Return the (X, Y) coordinate for the center point of the cell that contains the specified text.  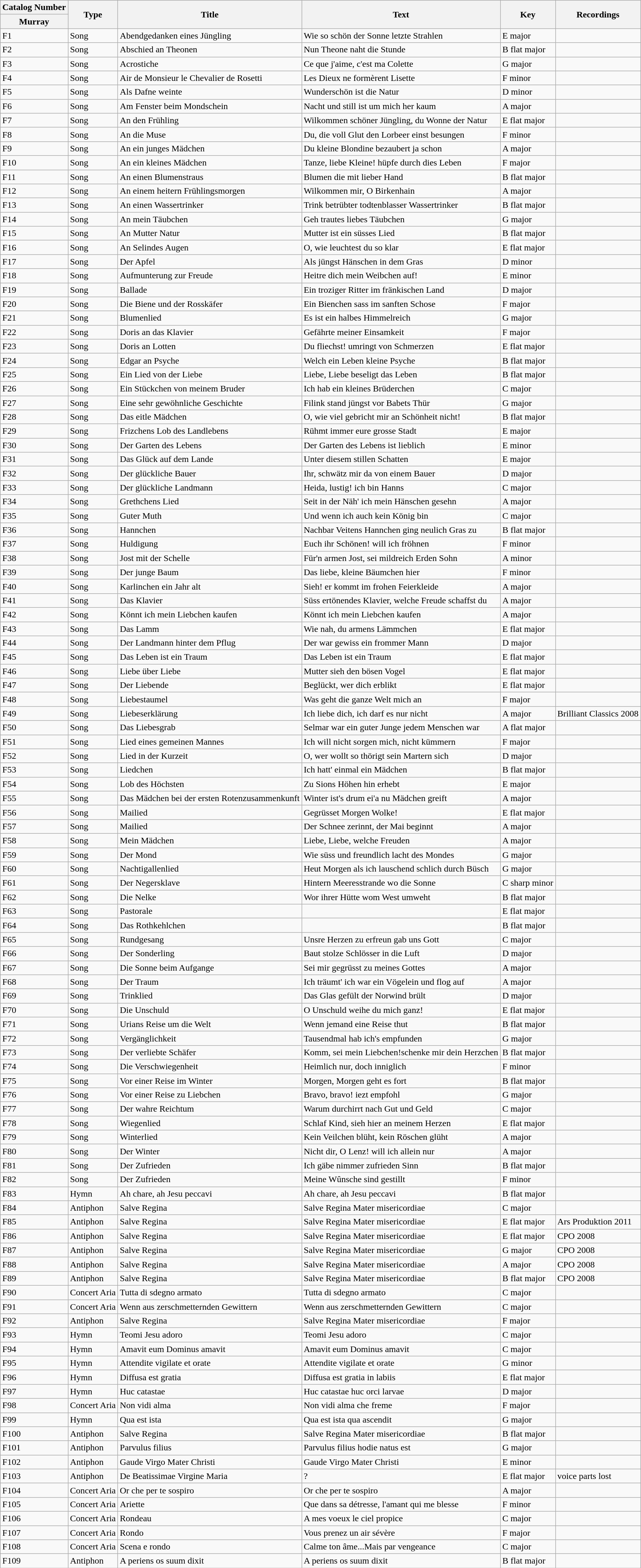
F10 (34, 163)
O Unschuld weihe du mich ganz! (401, 1010)
F83 (34, 1194)
F6 (34, 106)
F98 (34, 1405)
Ce que j'aime, c'est ma Colette (401, 64)
Lob des Höchsten (210, 784)
F75 (34, 1081)
F48 (34, 699)
Der verliebte Schäfer (210, 1052)
Urians Reise um die Welt (210, 1024)
Guter Muth (210, 516)
Doris an Lotten (210, 346)
Parvulus filius (210, 1448)
Ars Produktion 2011 (598, 1222)
Recordings (598, 14)
Bravo, bravo! iezt empfohl (401, 1095)
F58 (34, 840)
Liebe über Liebe (210, 671)
F22 (34, 332)
F59 (34, 854)
An ein junges Mädchen (210, 148)
Nacht und still ist um mich her kaum (401, 106)
F97 (34, 1391)
F104 (34, 1490)
F64 (34, 925)
Ihr, schwätz mir da von einem Bauer (401, 473)
Winter ist's drum ei'a nu Mädchen greift (401, 798)
Ich hab ein kleines Brüderchen (401, 388)
F42 (34, 614)
Pastorale (210, 911)
Ein troziger Ritter im fränkischen Land (401, 290)
Sei mir gegrüsst zu meines Gottes (401, 968)
F11 (34, 177)
Parvulus filius hodie natus est (401, 1448)
A flat major (528, 728)
F92 (34, 1321)
Nicht dir, O Lenz! will ich allein nur (401, 1151)
F99 (34, 1420)
Der Apfel (210, 262)
F65 (34, 939)
Wilkommen mir, O Birkenhain (401, 191)
Diffusa est gratia (210, 1377)
De Beatissimae Virgine Maria (210, 1476)
O, wer wollt so thörigt sein Martern sich (401, 756)
F36 (34, 530)
F78 (34, 1123)
Liebeserklärung (210, 714)
Der Traum (210, 982)
F85 (34, 1222)
Murray (34, 22)
F96 (34, 1377)
Eine sehr gewöhnliche Geschichte (210, 403)
Heut Morgen als ich lauschend schlich durch Büsch (401, 869)
Das liebe, kleine Bäumchen hier (401, 572)
F33 (34, 488)
F17 (34, 262)
Der Garten des Lebens ist lieblich (401, 445)
Welch ein Leben kleine Psyche (401, 360)
F72 (34, 1038)
F90 (34, 1292)
Nachtigallenlied (210, 869)
Das Glück auf dem Lande (210, 459)
F30 (34, 445)
F21 (34, 318)
Grethchens Lied (210, 502)
Der Garten des Lebens (210, 445)
F29 (34, 431)
F68 (34, 982)
Liebestaumel (210, 699)
F12 (34, 191)
Das Mädchen bei der ersten Rotenzusammenkunft (210, 798)
F86 (34, 1236)
F56 (34, 812)
Scena e rondo (210, 1547)
Ein Stückchen von meinem Bruder (210, 388)
O, wie viel gebricht mir an Schönheit nicht! (401, 417)
Der Landmann hinter dem Pflug (210, 643)
Die Unschuld (210, 1010)
F69 (34, 996)
An Selindes Augen (210, 247)
Die Sonne beim Aufgange (210, 968)
Hintern Meeresstrande wo die Sonne (401, 883)
Non vidi alma (210, 1405)
F70 (34, 1010)
A minor (528, 558)
F80 (34, 1151)
Mutter sieh den bösen Vogel (401, 671)
F73 (34, 1052)
F40 (34, 586)
An den Frühling (210, 120)
Das eitle Mädchen (210, 417)
O, wie leuchtest du so klar (401, 247)
F39 (34, 572)
F25 (34, 374)
Abschied an Theonen (210, 50)
F71 (34, 1024)
F95 (34, 1363)
Das Liebesgrab (210, 728)
Title (210, 14)
Die Verschwiegenheit (210, 1066)
Kein Veilchen blüht, kein Röschen glüht (401, 1137)
Karlinchen ein Jahr alt (210, 586)
Süss ertönendes Klavier, welche Freude schaffst du (401, 600)
Die Biene und der Rosskäfer (210, 304)
Brilliant Classics 2008 (598, 714)
F51 (34, 742)
F32 (34, 473)
Huldigung (210, 544)
F109 (34, 1561)
Und wenn ich auch kein König bin (401, 516)
An mein Täubchen (210, 219)
Warum durchirrt nach Gut und Geld (401, 1109)
Komm, sei mein Liebchen!schenke mir dein Herzchen (401, 1052)
F7 (34, 120)
Lied in der Kurzeit (210, 756)
Ein Bienchen sass im sanften Schose (401, 304)
Beglückt, wer dich erblikt (401, 685)
Non vidi alma che freme (401, 1405)
F77 (34, 1109)
Huc catastae (210, 1391)
F89 (34, 1278)
F79 (34, 1137)
Baut stolze Schlösser in die Luft (401, 954)
Was geht die ganze Welt mich an (401, 699)
Heimlich nur, doch inniglich (401, 1066)
Rundgesang (210, 939)
Ein Lied von der Liebe (210, 374)
Ariette (210, 1504)
F31 (34, 459)
Ballade (210, 290)
F93 (34, 1335)
Qua est ista qua ascendit (401, 1420)
F62 (34, 897)
Lied eines gemeinen Mannes (210, 742)
F8 (34, 134)
Sieh! er kommt im frohen Feierkleide (401, 586)
Type (93, 14)
F60 (34, 869)
F9 (34, 148)
Der Mond (210, 854)
F100 (34, 1434)
Der Schnee zerinnt, der Mai beginnt (401, 826)
Air de Monsieur le Chevalier de Rosetti (210, 78)
? (401, 1476)
F18 (34, 276)
F55 (34, 798)
F49 (34, 714)
F26 (34, 388)
F88 (34, 1264)
F67 (34, 968)
Meine Wûnsche sind gestillt (401, 1180)
voice parts lost (598, 1476)
F15 (34, 233)
F27 (34, 403)
F44 (34, 643)
F34 (34, 502)
F41 (34, 600)
Der Negersklave (210, 883)
Vous prenez un air sévère (401, 1533)
Der wahre Reichtum (210, 1109)
C sharp minor (528, 883)
F53 (34, 770)
Tausendmal hab ich's empfunden (401, 1038)
F76 (34, 1095)
Huc catastae huc orci larvae (401, 1391)
Abendgedanken eines Jüngling (210, 36)
Filink stand jüngst vor Babets Thür (401, 403)
Vor einer Reise im Winter (210, 1081)
Key (528, 14)
F94 (34, 1349)
An einen Wassertrinker (210, 205)
Das Glas gefült der Norwind brült (401, 996)
A mes voeux le ciel propice (401, 1518)
F101 (34, 1448)
F43 (34, 629)
Zu Sions Höhen hin erhebt (401, 784)
Mein Mädchen (210, 840)
Das Klavier (210, 600)
Es ist ein halbes Himmelreich (401, 318)
F106 (34, 1518)
Blumen die mit lieber Hand (401, 177)
Wiegenlied (210, 1123)
Schlaf Kind, sieh hier an meinem Herzen (401, 1123)
Ich liebe dich, ich darf es nur nicht (401, 714)
Aufmunterung zur Freude (210, 276)
F1 (34, 36)
Nun Theone naht die Stunde (401, 50)
F103 (34, 1476)
F20 (34, 304)
F50 (34, 728)
Calme ton âme...Mais par vengeance (401, 1547)
Für'n armen Jost, sei mildreich Erden Sohn (401, 558)
F54 (34, 784)
F2 (34, 50)
Rondeau (210, 1518)
Les Dieux ne formèrent Lisette (401, 78)
F66 (34, 954)
Ich will nicht sorgen mich, nicht kümmern (401, 742)
F57 (34, 826)
Liebe, Liebe beseligt das Leben (401, 374)
An Mutter Natur (210, 233)
Wor ihrer Hütte wom West umweht (401, 897)
F107 (34, 1533)
Seit in der Näh' ich mein Hänschen gesehn (401, 502)
Liebe, Liebe, welche Freuden (401, 840)
F81 (34, 1165)
F63 (34, 911)
Frizchens Lob des Landlebens (210, 431)
Diffusa est gratia in labiis (401, 1377)
F24 (34, 360)
F5 (34, 92)
Selmar war ein guter Junge jedem Menschen war (401, 728)
F37 (34, 544)
Nachbar Veitens Hannchen ging neulich Gras zu (401, 530)
Vor einer Reise zu Liebchen (210, 1095)
F35 (34, 516)
An die Muse (210, 134)
Wie nah, du armens Lämmchen (401, 629)
Die Nelke (210, 897)
Jost mit der Schelle (210, 558)
An ein kleines Mädchen (210, 163)
Wie so schön der Sonne letzte Strahlen (401, 36)
F61 (34, 883)
Du fliechst! umringt von Schmerzen (401, 346)
F74 (34, 1066)
Als jüngst Hänschen in dem Gras (401, 262)
Tanze, liebe Kleine! hüpfe durch dies Leben (401, 163)
Der glückliche Landmann (210, 488)
Rondo (210, 1533)
Wenn jemand eine Reise thut (401, 1024)
Winterlied (210, 1137)
Gefährte meiner Einsamkeit (401, 332)
Hannchen (210, 530)
Der Sonderling (210, 954)
F38 (34, 558)
F87 (34, 1250)
Heida, lustig! ich bin Hanns (401, 488)
Der war gewiss ein frommer Mann (401, 643)
Liedchen (210, 770)
Das Rothkehlchen (210, 925)
Wunderschön ist die Natur (401, 92)
F102 (34, 1462)
F28 (34, 417)
F108 (34, 1547)
F52 (34, 756)
Ich hatt' einmal ein Mädchen (401, 770)
F23 (34, 346)
Der Winter (210, 1151)
F4 (34, 78)
F82 (34, 1180)
Das Lamm (210, 629)
Morgen, Morgen geht es fort (401, 1081)
Ich träumt' ich war ein Vögelein und flog auf (401, 982)
F16 (34, 247)
Als Dafne weinte (210, 92)
F91 (34, 1306)
Heitre dich mein Weibchen auf! (401, 276)
Text (401, 14)
Euch ihr Schönen! will ich fröhnen (401, 544)
Geh trautes liebes Täubchen (401, 219)
An einen Blumenstraus (210, 177)
Blumenlied (210, 318)
Trinklied (210, 996)
Rühmt immer eure grosse Stadt (401, 431)
Qua est ista (210, 1420)
Der Liebende (210, 685)
Am Fenster beim Mondschein (210, 106)
Que dans sa détresse, l'amant qui me blesse (401, 1504)
F47 (34, 685)
G minor (528, 1363)
F3 (34, 64)
F84 (34, 1208)
F13 (34, 205)
Mutter ist ein süsses Lied (401, 233)
Trink betrübter todtenblasser Wassertrinker (401, 205)
F45 (34, 657)
Unter diesem stillen Schatten (401, 459)
F19 (34, 290)
Acrostiche (210, 64)
F14 (34, 219)
Gegrüsset Morgen Wolke! (401, 812)
Unsre Herzen zu erfreun gab uns Gott (401, 939)
Wie süss und freundlich lacht des Mondes (401, 854)
Ich gäbe nimmer zufrieden Sinn (401, 1165)
Der glückliche Bauer (210, 473)
Du kleine Blondine bezaubert ja schon (401, 148)
An einem heitern Frühlingsmorgen (210, 191)
Vergänglichkeit (210, 1038)
Catalog Number (34, 7)
F105 (34, 1504)
Du, die voll Glut den Lorbeer einst besungen (401, 134)
Wilkommen schöner Jüngling, du Wonne der Natur (401, 120)
Edgar an Psyche (210, 360)
Der junge Baum (210, 572)
F46 (34, 671)
Doris an das Klavier (210, 332)
